Identify which cell holds the provided text, then report its (x, y) central coordinate. 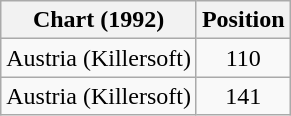
141 (243, 96)
110 (243, 58)
Chart (1992) (99, 20)
Position (243, 20)
